Detect which cell encompasses the target text, then output its [X, Y] center coordinate. 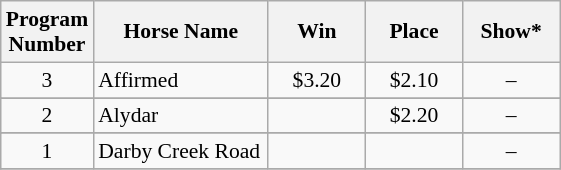
Show* [512, 32]
Place [414, 32]
Affirmed [180, 80]
Darby Creek Road [180, 152]
Alydar [180, 116]
3 [47, 80]
$3.20 [316, 80]
Program Number [47, 32]
Horse Name [180, 32]
1 [47, 152]
$2.10 [414, 80]
$2.20 [414, 116]
2 [47, 116]
Win [316, 32]
